Identify which cell holds the provided text, then report its (x, y) central coordinate. 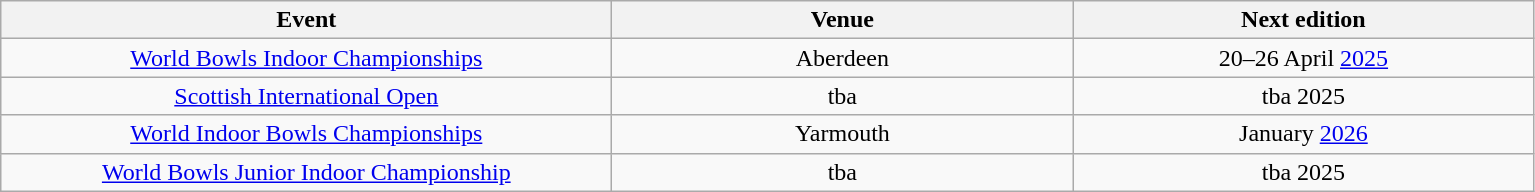
20–26 April 2025 (1304, 58)
Yarmouth (842, 134)
World Bowls Junior Indoor Championship (306, 172)
Scottish International Open (306, 96)
January 2026 (1304, 134)
Venue (842, 20)
World Indoor Bowls Championships (306, 134)
Event (306, 20)
Aberdeen (842, 58)
World Bowls Indoor Championships (306, 58)
Next edition (1304, 20)
